Provide the [X, Y] coordinate of the cell's center where the given text is located.  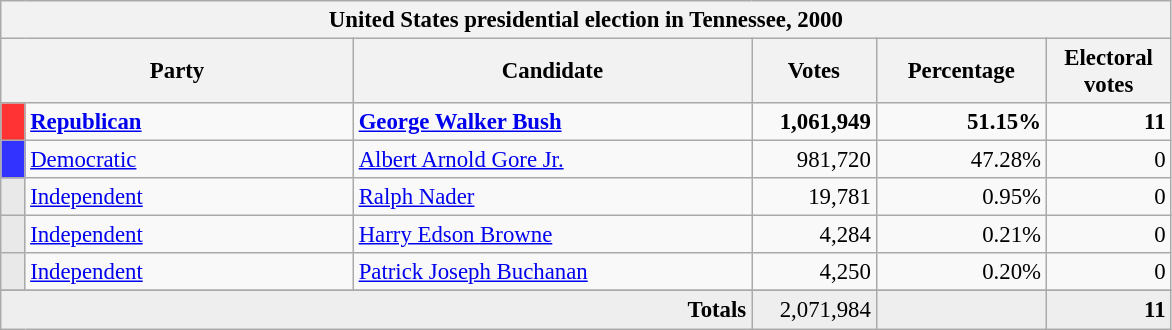
0.95% [961, 197]
Ralph Nader [552, 197]
4,250 [814, 273]
981,720 [814, 160]
1,061,949 [814, 122]
Electoral votes [1108, 72]
47.28% [961, 160]
United States presidential election in Tennessee, 2000 [586, 20]
0.20% [961, 273]
Percentage [961, 72]
19,781 [814, 197]
Democratic [189, 160]
0.21% [961, 235]
George Walker Bush [552, 122]
4,284 [814, 235]
Votes [814, 72]
Republican [189, 122]
Harry Edson Browne [552, 235]
Albert Arnold Gore Jr. [552, 160]
2,071,984 [814, 310]
Patrick Joseph Buchanan [552, 273]
Totals [376, 310]
51.15% [961, 122]
Party [178, 72]
Candidate [552, 72]
